Output the (x, y) coordinate of the center of the cell containing the given text.  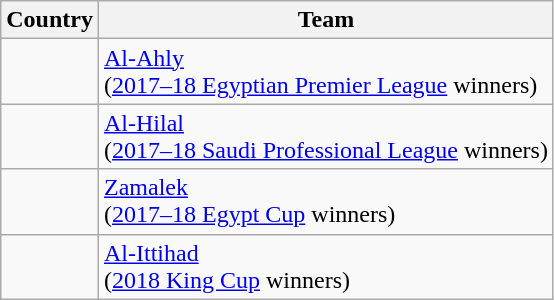
Team (326, 20)
Al-Ahly(2017–18 Egyptian Premier League winners) (326, 72)
Country (50, 20)
Al-Hilal(2017–18 Saudi Professional League winners) (326, 136)
Zamalek(2017–18 Egypt Cup winners) (326, 202)
Al-Ittihad(2018 King Cup winners) (326, 266)
